Pinpoint the cell where the given text exists, returning its [x, y] midpoint coordinate. 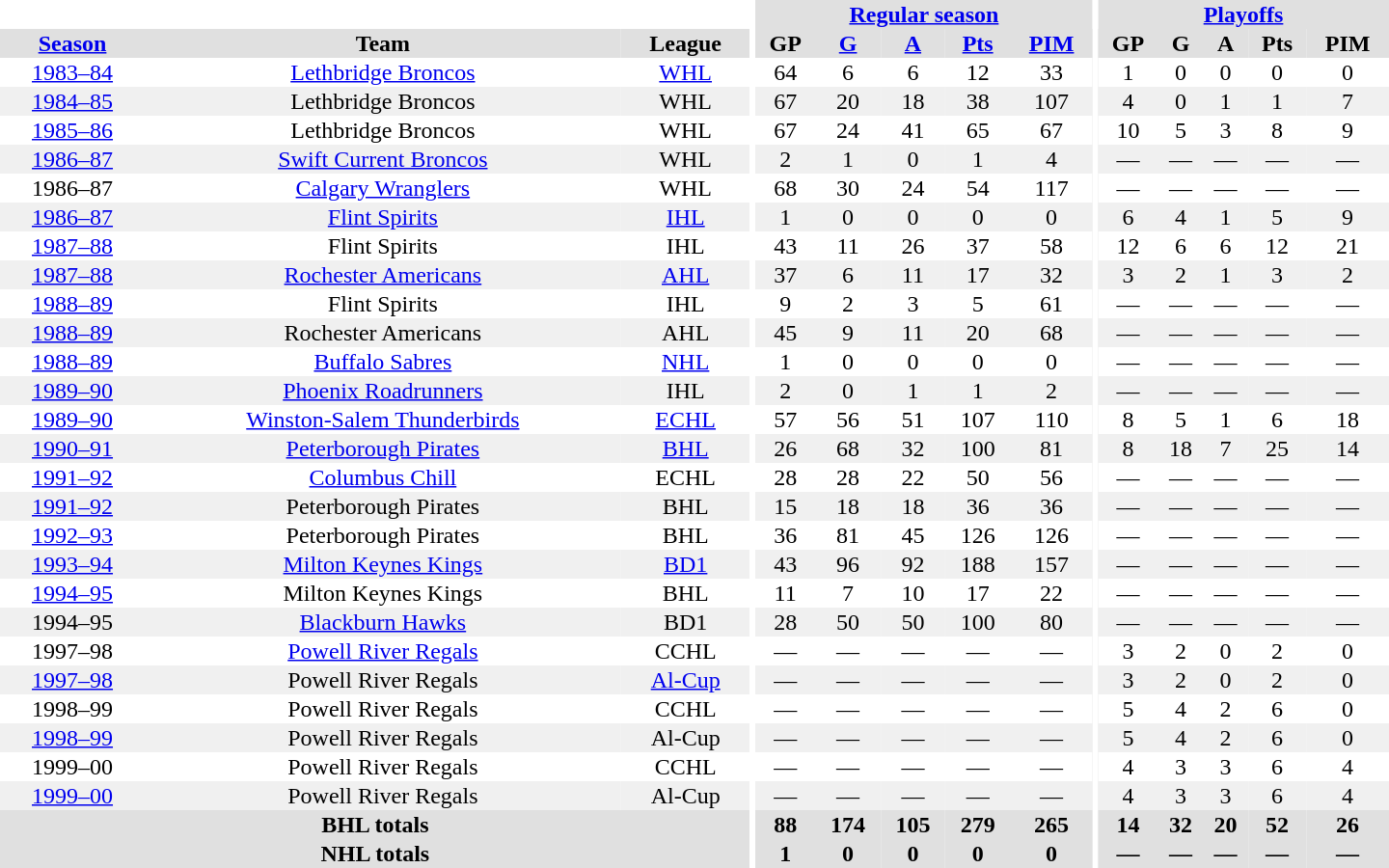
41 [912, 130]
88 [785, 825]
61 [1051, 304]
25 [1277, 448]
BHL totals [375, 825]
15 [785, 506]
157 [1051, 564]
Blackburn Hawks [383, 622]
105 [912, 825]
80 [1051, 622]
96 [847, 564]
265 [1051, 825]
65 [978, 130]
30 [847, 188]
54 [978, 188]
279 [978, 825]
NHL [686, 362]
1992–93 [72, 535]
1984–85 [72, 101]
NHL totals [375, 854]
Buffalo Sabres [383, 362]
38 [978, 101]
League [686, 43]
52 [1277, 825]
Winston-Salem Thunderbirds [383, 420]
110 [1051, 420]
1993–94 [72, 564]
21 [1348, 246]
Calgary Wranglers [383, 188]
64 [785, 72]
33 [1051, 72]
58 [1051, 246]
1990–91 [72, 448]
92 [912, 564]
Phoenix Roadrunners [383, 391]
117 [1051, 188]
1983–84 [72, 72]
Team [383, 43]
51 [912, 420]
1985–86 [72, 130]
Season [72, 43]
174 [847, 825]
Columbus Chill [383, 477]
57 [785, 420]
Playoffs [1243, 14]
Swift Current Broncos [383, 159]
Regular season [924, 14]
188 [978, 564]
